Identify which cell holds the provided text, then report its (X, Y) central coordinate. 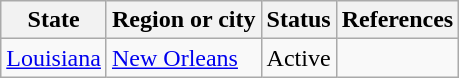
References (398, 20)
Louisiana (54, 58)
State (54, 20)
Active (298, 58)
Region or city (184, 20)
Status (298, 20)
New Orleans (184, 58)
